Find where the given text appears and provide that cell's center as [x, y] coordinate. 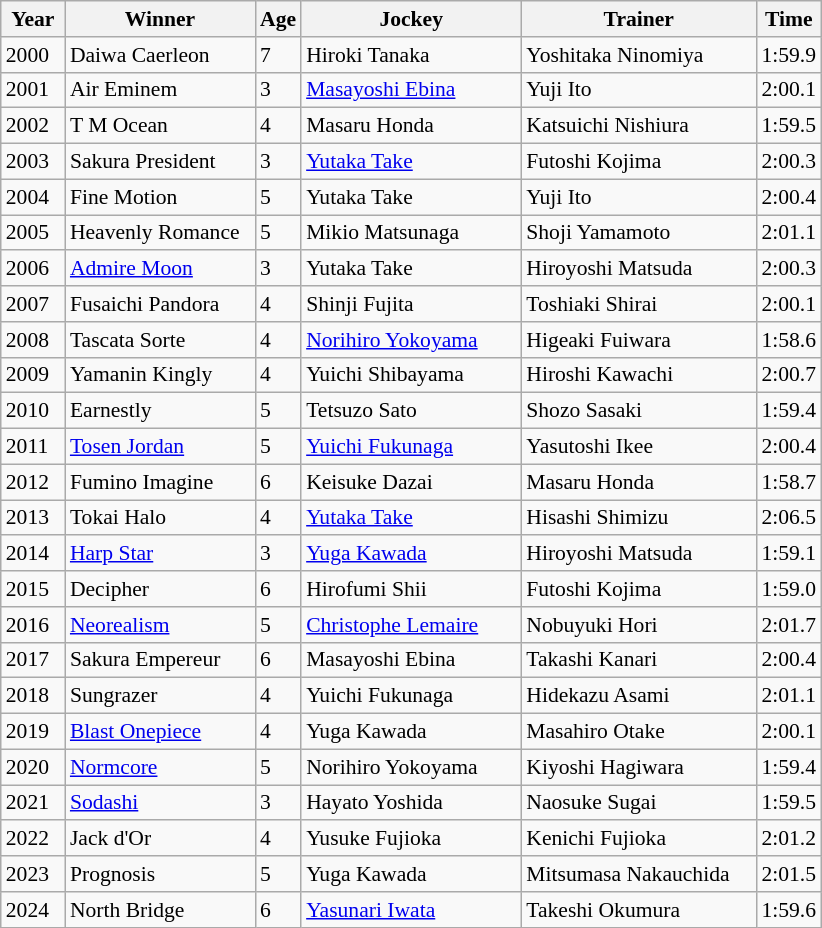
Tetsuzo Sato [411, 411]
2007 [33, 304]
Blast Onepiece [160, 732]
Yamanin Kingly [160, 375]
1:59.1 [788, 554]
2005 [33, 233]
Harp Star [160, 554]
Sodashi [160, 803]
Air Eminem [160, 90]
Hiroki Tanaka [411, 55]
2016 [33, 625]
Takashi Kanari [638, 660]
2008 [33, 340]
Naosuke Sugai [638, 803]
Hidekazu Asami [638, 696]
Hirofumi Shii [411, 589]
Hayato Yoshida [411, 803]
T M Ocean [160, 126]
2002 [33, 126]
2006 [33, 269]
2019 [33, 732]
2001 [33, 90]
Year [33, 19]
Hiroshi Kawachi [638, 375]
Yasunari Iwata [411, 910]
1:59.9 [788, 55]
2020 [33, 767]
Yasutoshi Ikee [638, 447]
Earnestly [160, 411]
Jack d'Or [160, 839]
Tokai Halo [160, 518]
1:59.0 [788, 589]
Toshiaki Shirai [638, 304]
Fumino Imagine [160, 482]
2003 [33, 162]
1:58.6 [788, 340]
Katsuichi Nishiura [638, 126]
Shinji Fujita [411, 304]
Kenichi Fujioka [638, 839]
Nobuyuki Hori [638, 625]
2023 [33, 874]
Daiwa Caerleon [160, 55]
7 [278, 55]
Decipher [160, 589]
2012 [33, 482]
Christophe Lemaire [411, 625]
2017 [33, 660]
Shoji Yamamoto [638, 233]
Jockey [411, 19]
2013 [33, 518]
2018 [33, 696]
2014 [33, 554]
2:01.7 [788, 625]
Neorealism [160, 625]
2:01.2 [788, 839]
1:58.7 [788, 482]
Sakura Empereur [160, 660]
2009 [33, 375]
Yuichi Shibayama [411, 375]
Winner [160, 19]
1:59.6 [788, 910]
2022 [33, 839]
Sakura President [160, 162]
Masahiro Otake [638, 732]
Sungrazer [160, 696]
2:00.7 [788, 375]
2000 [33, 55]
2010 [33, 411]
Tascata Sorte [160, 340]
Yoshitaka Ninomiya [638, 55]
Heavenly Romance [160, 233]
2:01.5 [788, 874]
Yusuke Fujioka [411, 839]
2004 [33, 197]
Hisashi Shimizu [638, 518]
2024 [33, 910]
North Bridge [160, 910]
Fusaichi Pandora [160, 304]
Higeaki Fuiwara [638, 340]
2011 [33, 447]
Tosen Jordan [160, 447]
Age [278, 19]
Keisuke Dazai [411, 482]
2015 [33, 589]
2:06.5 [788, 518]
Fine Motion [160, 197]
Kiyoshi Hagiwara [638, 767]
Shozo Sasaki [638, 411]
Prognosis [160, 874]
Admire Moon [160, 269]
Trainer [638, 19]
Mikio Matsunaga [411, 233]
Time [788, 19]
Takeshi Okumura [638, 910]
2021 [33, 803]
Mitsumasa Nakauchida [638, 874]
Normcore [160, 767]
